Output the [x, y] coordinate of the center of the cell containing the given text.  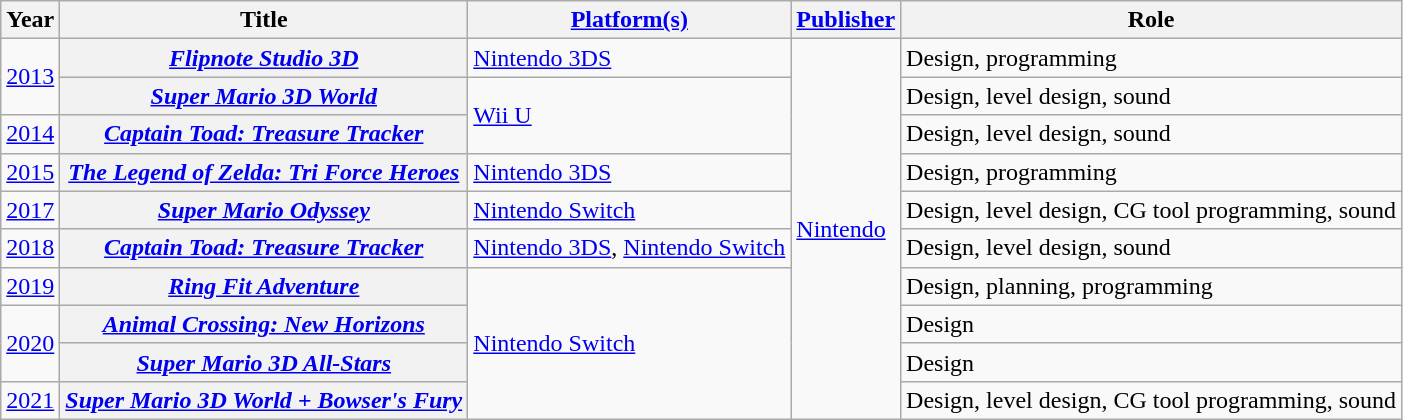
Ring Fit Adventure [264, 286]
2014 [30, 134]
Platform(s) [630, 20]
2018 [30, 248]
Super Mario 3D World [264, 96]
Super Mario 3D All-Stars [264, 362]
Publisher [846, 20]
Animal Crossing: New Horizons [264, 324]
Year [30, 20]
Wii U [630, 115]
2013 [30, 77]
Role [1152, 20]
2019 [30, 286]
2020 [30, 343]
Nintendo 3DS, Nintendo Switch [630, 248]
Title [264, 20]
2021 [30, 400]
Flipnote Studio 3D [264, 58]
The Legend of Zelda: Tri Force Heroes [264, 172]
Nintendo [846, 230]
2017 [30, 210]
Design, planning, programming [1152, 286]
Super Mario 3D World + Bowser's Fury [264, 400]
Super Mario Odyssey [264, 210]
2015 [30, 172]
